Scan for the cell matching the given text and deliver its [x, y] coordinate at center. 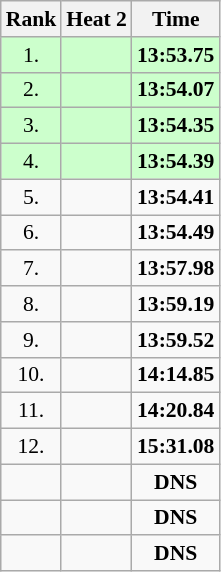
4. [32, 162]
13:54.39 [176, 162]
13:53.75 [176, 55]
13:59.19 [176, 304]
5. [32, 197]
10. [32, 375]
11. [32, 411]
12. [32, 447]
2. [32, 90]
13:57.98 [176, 269]
13:54.07 [176, 90]
13:59.52 [176, 340]
7. [32, 269]
14:14.85 [176, 375]
9. [32, 340]
8. [32, 304]
Heat 2 [96, 19]
6. [32, 233]
13:54.35 [176, 126]
Rank [32, 19]
3. [32, 126]
1. [32, 55]
15:31.08 [176, 447]
14:20.84 [176, 411]
Time [176, 19]
13:54.49 [176, 233]
13:54.41 [176, 197]
